Search for the cell housing the specified text and yield its [X, Y] center coordinate. 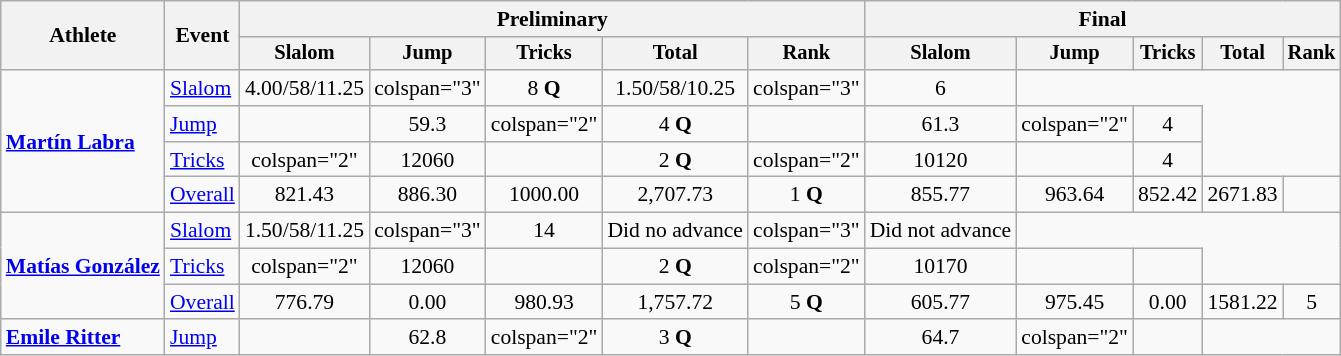
6 [941, 88]
605.77 [941, 302]
2,707.73 [675, 195]
64.7 [941, 338]
886.30 [428, 195]
4.00/58/11.25 [304, 88]
2671.83 [1242, 195]
975.45 [1074, 302]
855.77 [941, 195]
Event [202, 36]
3 Q [675, 338]
Preliminary [552, 19]
Final [1103, 19]
Emile Ritter [83, 338]
Matías González [83, 266]
1,757.72 [675, 302]
Did not advance [941, 231]
5 Q [806, 302]
963.64 [1074, 195]
1000.00 [544, 195]
852.42 [1168, 195]
1.50/58/10.25 [675, 88]
1.50/58/11.25 [304, 231]
10120 [941, 160]
59.3 [428, 124]
5 [1312, 302]
821.43 [304, 195]
61.3 [941, 124]
62.8 [428, 338]
10170 [941, 267]
8 Q [544, 88]
14 [544, 231]
776.79 [304, 302]
Martín Labra [83, 141]
980.93 [544, 302]
1 Q [806, 195]
Athlete [83, 36]
4 Q [675, 124]
Did no advance [675, 231]
1581.22 [1242, 302]
